Locate the cell with the specified text and output its (X, Y) center coordinate. 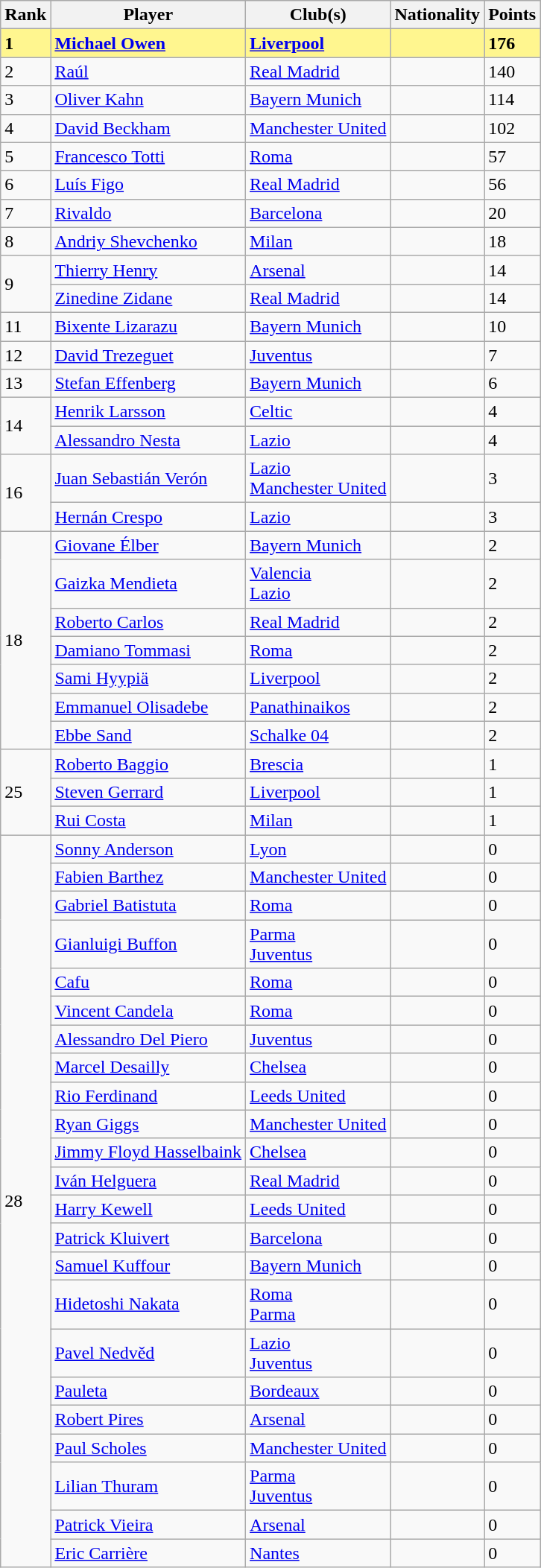
28 (25, 1201)
Alessandro Nesta (148, 440)
Brescia (318, 764)
Francesco Totti (148, 156)
Stefan Effenberg (148, 384)
Roma Parma (318, 1304)
Paul Scholes (148, 1448)
Points (513, 15)
102 (513, 128)
Jimmy Floyd Hasselbaink (148, 1152)
13 (25, 384)
Rui Costa (148, 820)
Bixente Lizarazu (148, 326)
Gabriel Batistuta (148, 906)
Lazio Manchester United (318, 478)
Zinedine Zidane (148, 298)
Eric Carrière (148, 1553)
Panathinaikos (318, 707)
Celtic (318, 412)
20 (513, 213)
Ebbe Sand (148, 735)
57 (513, 156)
Raúl (148, 72)
10 (513, 326)
56 (513, 185)
25 (25, 792)
Lyon (318, 848)
Rank (25, 15)
Cafu (148, 983)
114 (513, 100)
Club(s) (318, 15)
Pavel Nedvěd (148, 1353)
16 (25, 493)
5 (25, 156)
Sonny Anderson (148, 848)
Fabien Barthez (148, 877)
Patrick Vieira (148, 1525)
Gaizka Mendieta (148, 584)
Robert Pires (148, 1420)
11 (25, 326)
David Beckham (148, 128)
Roberto Carlos (148, 622)
Alessandro Del Piero (148, 1039)
Sami Hyypiä (148, 679)
Henrik Larsson (148, 412)
Marcel Desailly (148, 1067)
Thierry Henry (148, 270)
Luís Figo (148, 185)
Ryan Giggs (148, 1124)
David Trezeguet (148, 355)
Emmanuel Olisadebe (148, 707)
Schalke 04 (318, 735)
Hidetoshi Nakata (148, 1304)
Hernán Crespo (148, 517)
Valencia Lazio (318, 584)
Steven Gerrard (148, 792)
Michael Owen (148, 43)
Rivaldo (148, 213)
Giovane Élber (148, 545)
Damiano Tommasi (148, 650)
Lilian Thuram (148, 1487)
Roberto Baggio (148, 764)
Rio Ferdinand (148, 1096)
Iván Helguera (148, 1181)
176 (513, 43)
12 (25, 355)
Juan Sebastián Verón (148, 478)
Nantes (318, 1553)
8 (25, 241)
Samuel Kuffour (148, 1266)
140 (513, 72)
Nationality (437, 15)
9 (25, 284)
Vincent Candela (148, 1011)
Bordeaux (318, 1391)
Lazio Juventus (318, 1353)
Player (148, 15)
Oliver Kahn (148, 100)
Harry Kewell (148, 1209)
Andriy Shevchenko (148, 241)
Patrick Kluivert (148, 1237)
Pauleta (148, 1391)
Gianluigi Buffon (148, 945)
